Determine the [X, Y] coordinate at the center of the cell enclosing the given text.  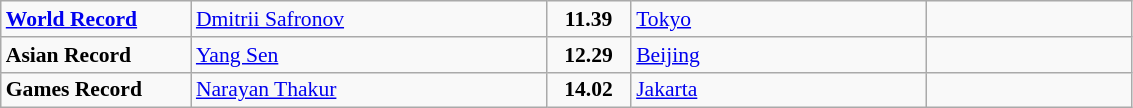
Tokyo [778, 19]
Narayan Thakur [368, 90]
Games Record [96, 90]
Asian Record [96, 55]
11.39 [588, 19]
World Record [96, 19]
Dmitrii Safronov [368, 19]
12.29 [588, 55]
14.02 [588, 90]
Yang Sen [368, 55]
Jakarta [778, 90]
Beijing [778, 55]
